Determine the [x, y] coordinate at the center of the cell enclosing the given text.  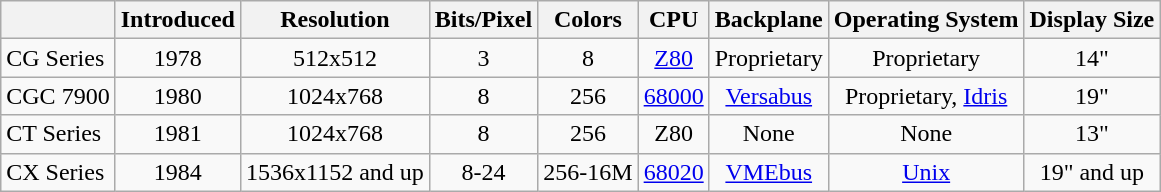
CX Series [58, 172]
Introduced [178, 20]
Resolution [334, 20]
14" [1092, 58]
VMEbus [768, 172]
3 [483, 58]
1981 [178, 134]
Versabus [768, 96]
CPU [674, 20]
1536x1152 and up [334, 172]
19" and up [1092, 172]
Unix [926, 172]
Display Size [1092, 20]
CGC 7900 [58, 96]
CG Series [58, 58]
Bits/Pixel [483, 20]
512x512 [334, 58]
1980 [178, 96]
68000 [674, 96]
68020 [674, 172]
Backplane [768, 20]
256-16M [588, 172]
19" [1092, 96]
Proprietary, Idris [926, 96]
1978 [178, 58]
1984 [178, 172]
8-24 [483, 172]
Operating System [926, 20]
Colors [588, 20]
CT Series [58, 134]
13" [1092, 134]
